For the text-containing cell, return its midpoint in [x, y] coordinate format. 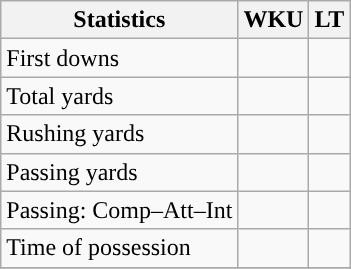
LT [330, 20]
Rushing yards [120, 134]
Passing yards [120, 172]
Time of possession [120, 248]
Passing: Comp–Att–Int [120, 210]
First downs [120, 58]
WKU [274, 20]
Statistics [120, 20]
Total yards [120, 96]
